Return the [X, Y] coordinate for the center point of the cell that contains the specified text.  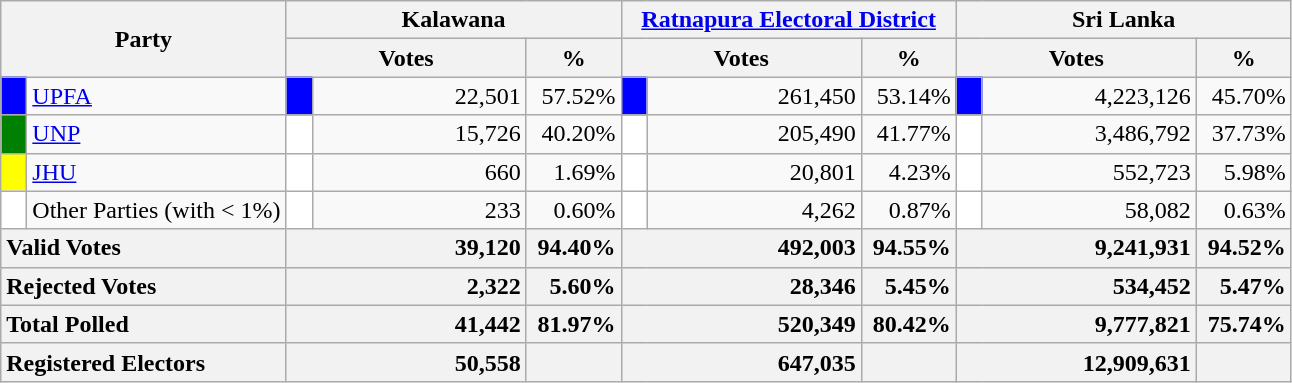
41,442 [406, 324]
Party [144, 39]
534,452 [1076, 286]
261,450 [754, 96]
Registered Electors [144, 362]
0.63% [1244, 210]
1.69% [574, 172]
233 [419, 210]
Ratnapura Electoral District [788, 20]
5.47% [1244, 286]
80.42% [908, 324]
58,082 [1089, 210]
40.20% [574, 134]
39,120 [406, 248]
552,723 [1089, 172]
4,223,126 [1089, 96]
12,909,631 [1076, 362]
50,558 [406, 362]
UNP [156, 134]
81.97% [574, 324]
9,777,821 [1076, 324]
37.73% [1244, 134]
94.40% [574, 248]
57.52% [574, 96]
5.45% [908, 286]
22,501 [419, 96]
94.55% [908, 248]
75.74% [1244, 324]
94.52% [1244, 248]
20,801 [754, 172]
520,349 [741, 324]
9,241,931 [1076, 248]
45.70% [1244, 96]
53.14% [908, 96]
Rejected Votes [144, 286]
Total Polled [144, 324]
Other Parties (with < 1%) [156, 210]
Kalawana [454, 20]
492,003 [741, 248]
UPFA [156, 96]
3,486,792 [1089, 134]
0.87% [908, 210]
Valid Votes [144, 248]
0.60% [574, 210]
2,322 [406, 286]
28,346 [741, 286]
JHU [156, 172]
660 [419, 172]
4.23% [908, 172]
15,726 [419, 134]
5.98% [1244, 172]
205,490 [754, 134]
Sri Lanka [1124, 20]
41.77% [908, 134]
647,035 [741, 362]
4,262 [754, 210]
5.60% [574, 286]
